Detect which cell encompasses the target text, then output its [X, Y] center coordinate. 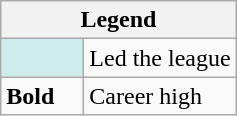
Career high [160, 96]
Legend [118, 20]
Bold [42, 96]
Led the league [160, 58]
